Capture the cell that displays the provided text and extract its (X, Y) central coordinate. 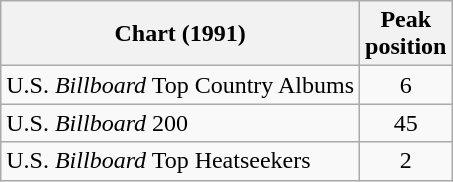
45 (406, 123)
6 (406, 85)
U.S. Billboard Top Heatseekers (180, 161)
U.S. Billboard Top Country Albums (180, 85)
Chart (1991) (180, 34)
Peakposition (406, 34)
U.S. Billboard 200 (180, 123)
2 (406, 161)
